Extract the (X, Y) coordinate from the center of the cell holding the provided text.  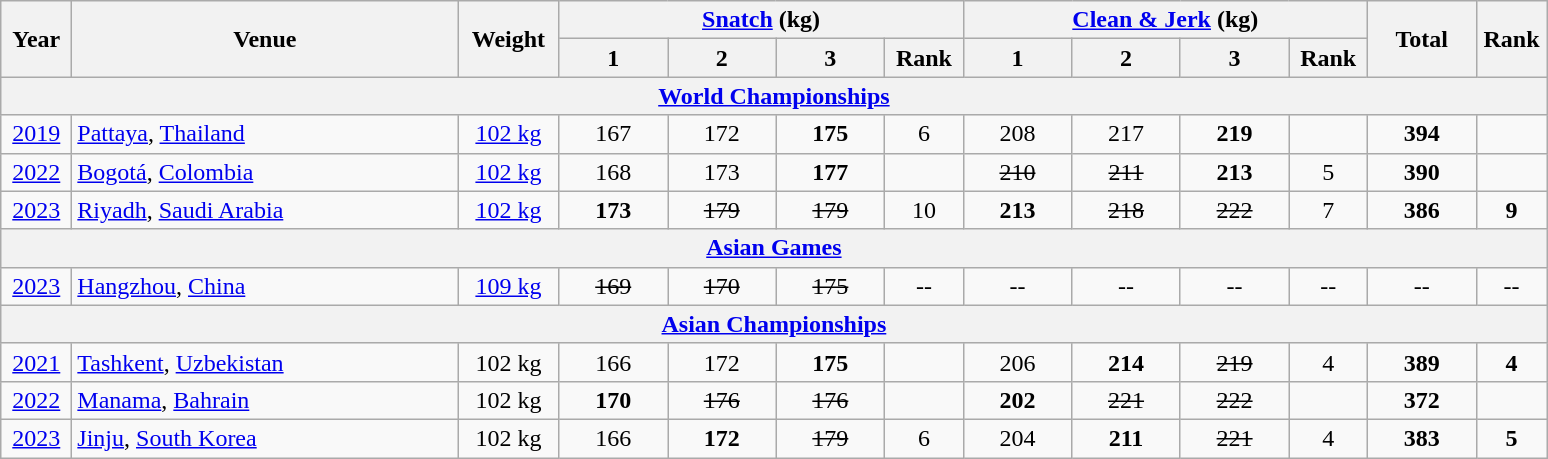
2021 (36, 362)
208 (1018, 134)
214 (1126, 362)
177 (830, 172)
World Championships (774, 96)
Total (1422, 39)
217 (1126, 134)
167 (614, 134)
Jinju, South Korea (265, 438)
206 (1018, 362)
Asian Championships (774, 324)
Clean & Jerk (kg) (1165, 20)
Weight (508, 39)
109 kg (508, 286)
Hangzhou, China (265, 286)
210 (1018, 172)
Year (36, 39)
2019 (36, 134)
169 (614, 286)
168 (614, 172)
202 (1018, 400)
10 (924, 210)
372 (1422, 400)
204 (1018, 438)
389 (1422, 362)
Manama, Bahrain (265, 400)
Riyadh, Saudi Arabia (265, 210)
Asian Games (774, 248)
383 (1422, 438)
Bogotá, Colombia (265, 172)
7 (1328, 210)
390 (1422, 172)
386 (1422, 210)
Venue (265, 39)
218 (1126, 210)
Snatch (kg) (761, 20)
Tashkent, Uzbekistan (265, 362)
Pattaya, Thailand (265, 134)
9 (1512, 210)
394 (1422, 134)
